From the cell containing the given text, extract its center point as (x, y) coordinate. 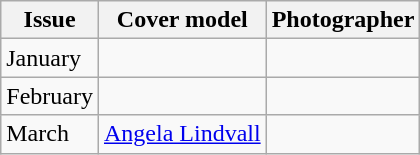
January (50, 58)
Angela Lindvall (182, 134)
Photographer (343, 20)
Cover model (182, 20)
Issue (50, 20)
February (50, 96)
March (50, 134)
